Output the (X, Y) coordinate of the center of the cell containing the given text.  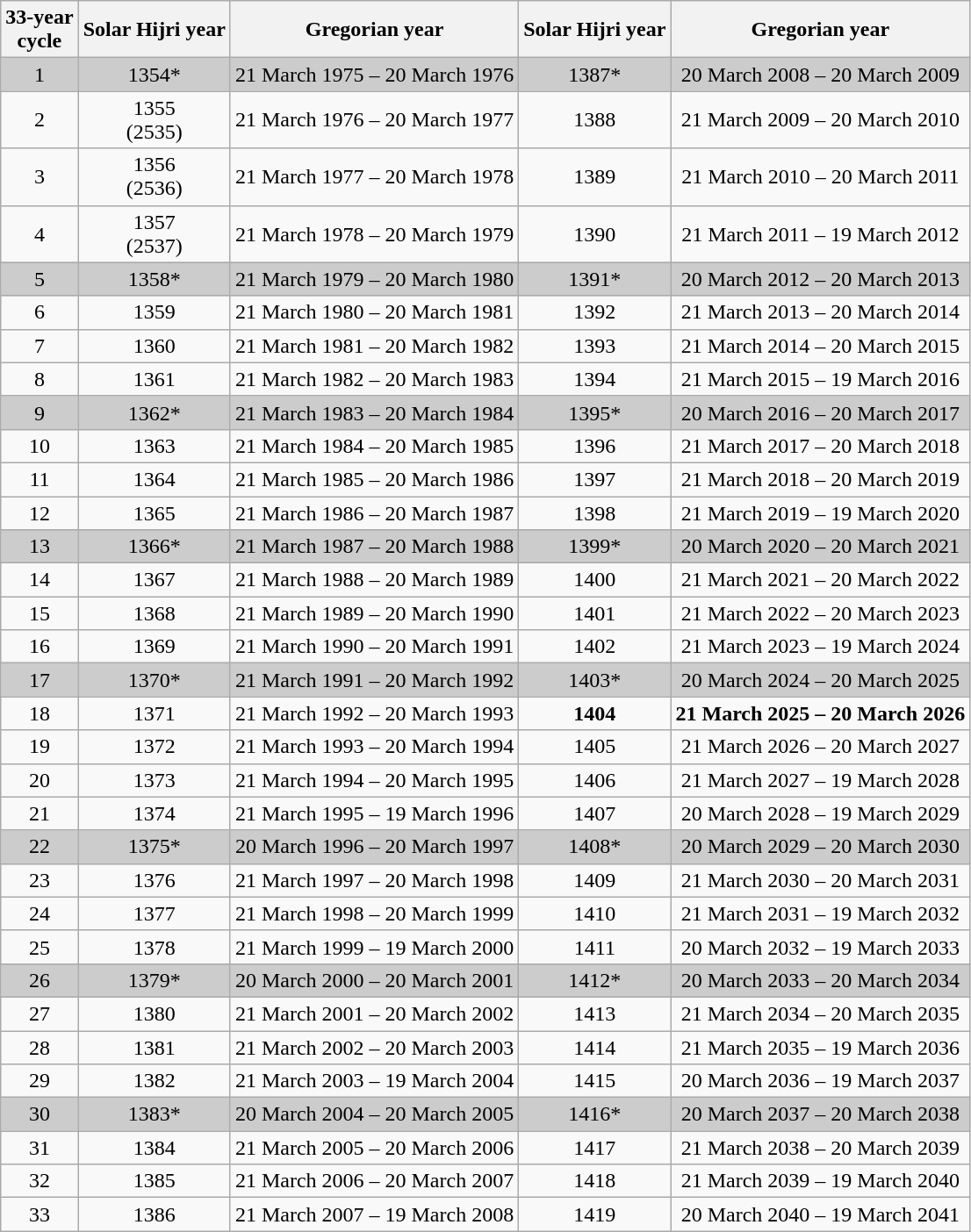
27 (40, 1014)
1414 (595, 1047)
20 March 2033 – 20 March 2034 (820, 980)
1415 (595, 1081)
1396 (595, 446)
21 March 2023 – 19 March 2024 (820, 647)
21 March 2017 – 20 March 2018 (820, 446)
21 March 1976 – 20 March 1977 (374, 119)
1368 (155, 613)
1362* (155, 412)
1377 (155, 913)
21 March 1994 – 20 March 1995 (374, 780)
20 March 2028 – 19 March 2029 (820, 813)
1411 (595, 947)
21 March 1992 – 20 March 1993 (374, 713)
1380 (155, 1014)
21 March 1978 – 20 March 1979 (374, 233)
1405 (595, 747)
21 March 2034 – 20 March 2035 (820, 1014)
1392 (595, 312)
1389 (595, 177)
33-year cycle (40, 30)
1383* (155, 1114)
1390 (595, 233)
5 (40, 279)
32 (40, 1181)
21 March 2010 – 20 March 2011 (820, 177)
1409 (595, 880)
1367 (155, 580)
21 March 1977 – 20 March 1978 (374, 177)
21 (40, 813)
21 March 1995 – 19 March 1996 (374, 813)
21 March 1988 – 20 March 1989 (374, 580)
1393 (595, 346)
15 (40, 613)
21 March 1998 – 20 March 1999 (374, 913)
21 March 1993 – 20 March 1994 (374, 747)
4 (40, 233)
20 March 2004 – 20 March 2005 (374, 1114)
1370* (155, 680)
1419 (595, 1214)
21 March 2038 – 20 March 2039 (820, 1148)
20 March 2020 – 20 March 2021 (820, 547)
1402 (595, 647)
21 March 1997 – 20 March 1998 (374, 880)
21 March 1991 – 20 March 1992 (374, 680)
21 March 2013 – 20 March 2014 (820, 312)
1412* (595, 980)
28 (40, 1047)
1365 (155, 513)
12 (40, 513)
20 March 2037 – 20 March 2038 (820, 1114)
1382 (155, 1081)
21 March 1999 – 19 March 2000 (374, 947)
1388 (595, 119)
1386 (155, 1214)
1361 (155, 379)
21 March 2021 – 20 March 2022 (820, 580)
20 March 2012 – 20 March 2013 (820, 279)
10 (40, 446)
20 March 2024 – 20 March 2025 (820, 680)
20 March 1996 – 20 March 1997 (374, 847)
21 March 1980 – 20 March 1981 (374, 312)
31 (40, 1148)
1406 (595, 780)
21 March 2014 – 20 March 2015 (820, 346)
1401 (595, 613)
1373 (155, 780)
11 (40, 479)
20 March 2036 – 19 March 2037 (820, 1081)
1371 (155, 713)
25 (40, 947)
7 (40, 346)
20 March 2008 – 20 March 2009 (820, 75)
14 (40, 580)
21 March 1981 – 20 March 1982 (374, 346)
20 March 2029 – 20 March 2030 (820, 847)
1403* (595, 680)
21 March 2003 – 19 March 2004 (374, 1081)
1407 (595, 813)
21 March 1989 – 20 March 1990 (374, 613)
1356(2536) (155, 177)
26 (40, 980)
21 March 2026 – 20 March 2027 (820, 747)
23 (40, 880)
1381 (155, 1047)
9 (40, 412)
30 (40, 1114)
1418 (595, 1181)
21 March 1975 – 20 March 1976 (374, 75)
29 (40, 1081)
21 March 2018 – 20 March 2019 (820, 479)
21 March 2002 – 20 March 2003 (374, 1047)
6 (40, 312)
21 March 2022 – 20 March 2023 (820, 613)
21 March 1983 – 20 March 1984 (374, 412)
1376 (155, 880)
1354* (155, 75)
1359 (155, 312)
1404 (595, 713)
21 March 2011 – 19 March 2012 (820, 233)
21 March 2035 – 19 March 2036 (820, 1047)
1 (40, 75)
2 (40, 119)
1364 (155, 479)
21 March 1982 – 20 March 1983 (374, 379)
1355(2535) (155, 119)
21 March 1990 – 20 March 1991 (374, 647)
21 March 2019 – 19 March 2020 (820, 513)
1394 (595, 379)
21 March 2001 – 20 March 2002 (374, 1014)
1400 (595, 580)
21 March 2009 – 20 March 2010 (820, 119)
1410 (595, 913)
1372 (155, 747)
8 (40, 379)
21 March 2005 – 20 March 2006 (374, 1148)
21 March 2015 – 19 March 2016 (820, 379)
19 (40, 747)
20 (40, 780)
1360 (155, 346)
1385 (155, 1181)
21 March 1986 – 20 March 1987 (374, 513)
21 March 2025 – 20 March 2026 (820, 713)
1366* (155, 547)
1395* (595, 412)
20 March 2000 – 20 March 2001 (374, 980)
21 March 1987 – 20 March 1988 (374, 547)
17 (40, 680)
33 (40, 1214)
3 (40, 177)
1398 (595, 513)
21 March 1984 – 20 March 1985 (374, 446)
22 (40, 847)
1375* (155, 847)
1369 (155, 647)
1416* (595, 1114)
1384 (155, 1148)
24 (40, 913)
1417 (595, 1148)
1374 (155, 813)
1358* (155, 279)
20 March 2016 – 20 March 2017 (820, 412)
1357(2537) (155, 233)
1363 (155, 446)
21 March 2027 – 19 March 2028 (820, 780)
21 March 1979 – 20 March 1980 (374, 279)
21 March 1985 – 20 March 1986 (374, 479)
20 March 2032 – 19 March 2033 (820, 947)
21 March 2039 – 19 March 2040 (820, 1181)
1391* (595, 279)
21 March 2007 – 19 March 2008 (374, 1214)
21 March 2031 – 19 March 2032 (820, 913)
16 (40, 647)
1379* (155, 980)
18 (40, 713)
1413 (595, 1014)
1378 (155, 947)
1387* (595, 75)
1397 (595, 479)
13 (40, 547)
1399* (595, 547)
21 March 2006 – 20 March 2007 (374, 1181)
20 March 2040 – 19 March 2041 (820, 1214)
21 March 2030 – 20 March 2031 (820, 880)
1408* (595, 847)
